Scan for the cell matching the given text and deliver its (X, Y) coordinate at center. 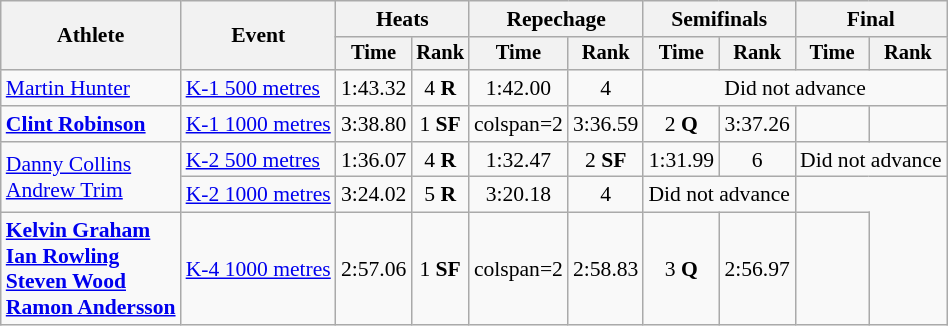
2 SF (606, 160)
Final (871, 19)
K-1 1000 metres (258, 124)
Heats (402, 19)
K-2 500 metres (258, 160)
1:36.07 (374, 160)
3:36.59 (606, 124)
Semifinals (719, 19)
Martin Hunter (91, 88)
K-4 1000 metres (258, 269)
5 R (440, 195)
3 Q (681, 269)
6 (757, 160)
2:56.97 (757, 269)
2:57.06 (374, 269)
2:58.83 (606, 269)
3:37.26 (757, 124)
2 Q (681, 124)
Kelvin GrahamIan RowlingSteven WoodRamon Andersson (91, 269)
Danny CollinsAndrew Trim (91, 178)
3:20.18 (518, 195)
1:43.32 (374, 88)
K-1 500 metres (258, 88)
3:38.80 (374, 124)
3:24.02 (374, 195)
K-2 1000 metres (258, 195)
1:42.00 (518, 88)
Athlete (91, 36)
Clint Robinson (91, 124)
Repechage (556, 19)
1:31.99 (681, 160)
Event (258, 36)
1:32.47 (518, 160)
